Scan for the cell matching the given text and deliver its [X, Y] coordinate at center. 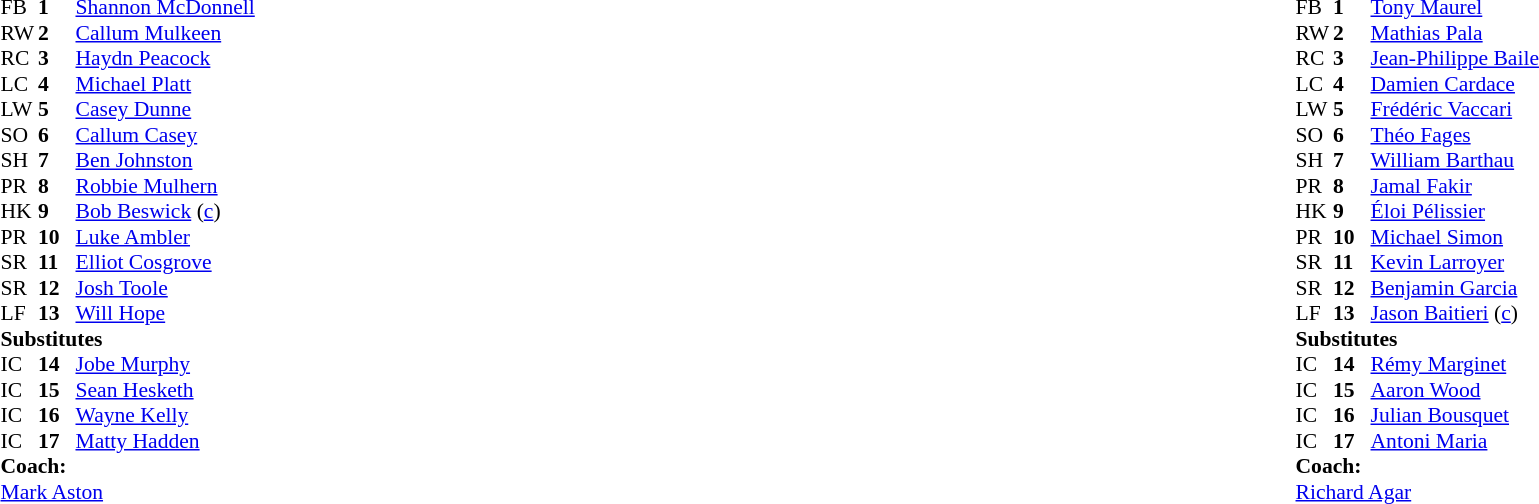
Jobe Murphy [166, 365]
Matty Hadden [166, 441]
Josh Toole [166, 288]
Frédéric Vaccari [1455, 109]
Michael Simon [1455, 237]
Callum Mulkeen [166, 33]
Haydn Peacock [166, 59]
Kevin Larroyer [1455, 263]
Jean-Philippe Baile [1455, 59]
Éloi Pélissier [1455, 211]
Sean Hesketh [166, 390]
Callum Casey [166, 135]
Aaron Wood [1455, 390]
Jason Baitieri (c) [1455, 313]
Mathias Pala [1455, 33]
Antoni Maria [1455, 441]
Elliot Cosgrove [166, 263]
Will Hope [166, 313]
Théo Fages [1455, 135]
Bob Beswick (c) [166, 211]
Damien Cardace [1455, 84]
Luke Ambler [166, 237]
Julian Bousquet [1455, 415]
Ben Johnston [166, 161]
Rémy Marginet [1455, 365]
Benjamin Garcia [1455, 288]
Jamal Fakir [1455, 186]
Michael Platt [166, 84]
William Barthau [1455, 161]
Wayne Kelly [166, 415]
Casey Dunne [166, 109]
Robbie Mulhern [166, 186]
